Locate the cell with the specified text and output its (x, y) center coordinate. 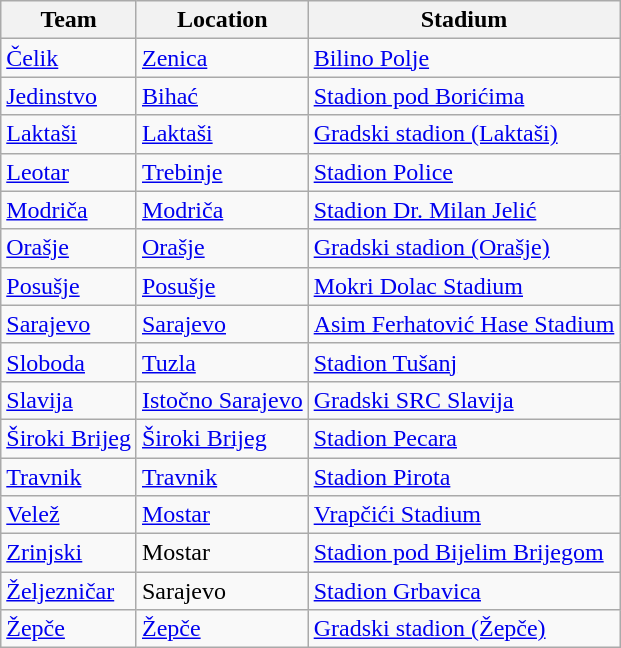
Zenica (222, 58)
Stadium (464, 20)
Stadion Pirota (464, 477)
Gradski stadion (Laktaši) (464, 134)
Sloboda (69, 362)
Stadion pod Borićima (464, 96)
Stadion Pecara (464, 438)
Gradski SRC Slavija (464, 400)
Bilino Polje (464, 58)
Stadion pod Bijelim Brijegom (464, 553)
Slavija (69, 400)
Tuzla (222, 362)
Stadion Tušanj (464, 362)
Leotar (69, 172)
Asim Ferhatović Hase Stadium (464, 324)
Gradski stadion (Žepče) (464, 629)
Location (222, 20)
Stadion Grbavica (464, 591)
Mokri Dolac Stadium (464, 286)
Zrinjski (69, 553)
Željezničar (69, 591)
Stadion Police (464, 172)
Bihać (222, 96)
Istočno Sarajevo (222, 400)
Vrapčići Stadium (464, 515)
Jedinstvo (69, 96)
Team (69, 20)
Stadion Dr. Milan Jelić (464, 210)
Gradski stadion (Orašje) (464, 248)
Čelik (69, 58)
Trebinje (222, 172)
Velež (69, 515)
